Identify which cell holds the provided text, then report its (x, y) central coordinate. 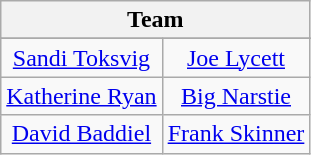
Frank Skinner (236, 134)
Katherine Ryan (82, 96)
David Baddiel (82, 134)
Team (156, 20)
Joe Lycett (236, 58)
Sandi Toksvig (82, 58)
Big Narstie (236, 96)
